Return [X, Y] of the center of cell containing provided text 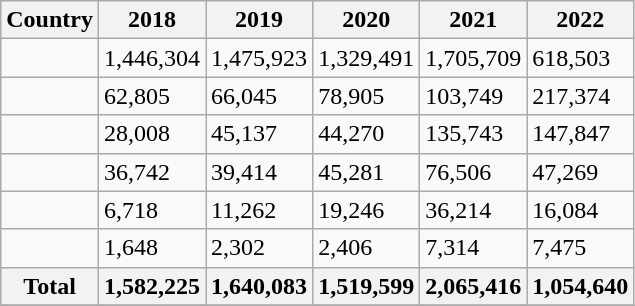
28,008 [152, 134]
1,705,709 [474, 58]
19,246 [366, 210]
2,302 [260, 248]
217,374 [580, 96]
1,648 [152, 248]
103,749 [474, 96]
2020 [366, 20]
2021 [474, 20]
2018 [152, 20]
Total [50, 286]
1,519,599 [366, 286]
2,406 [366, 248]
135,743 [474, 134]
66,045 [260, 96]
36,214 [474, 210]
47,269 [580, 172]
6,718 [152, 210]
39,414 [260, 172]
1,475,923 [260, 58]
11,262 [260, 210]
76,506 [474, 172]
2022 [580, 20]
62,805 [152, 96]
45,137 [260, 134]
1,329,491 [366, 58]
36,742 [152, 172]
7,475 [580, 248]
1,054,640 [580, 286]
45,281 [366, 172]
44,270 [366, 134]
147,847 [580, 134]
1,446,304 [152, 58]
2,065,416 [474, 286]
7,314 [474, 248]
618,503 [580, 58]
78,905 [366, 96]
Country [50, 20]
16,084 [580, 210]
2019 [260, 20]
1,582,225 [152, 286]
1,640,083 [260, 286]
